Return the (x, y) coordinate for the center point of the cell that contains the specified text.  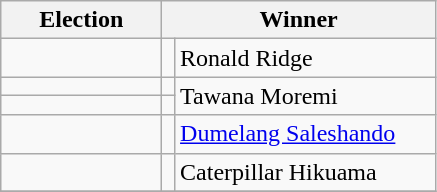
Caterpillar Hikuama (306, 172)
Ronald Ridge (306, 58)
Dumelang Saleshando (306, 134)
Winner (299, 20)
Tawana Moremi (306, 96)
Election (82, 20)
